Locate the cell with the specified text and output its (X, Y) center coordinate. 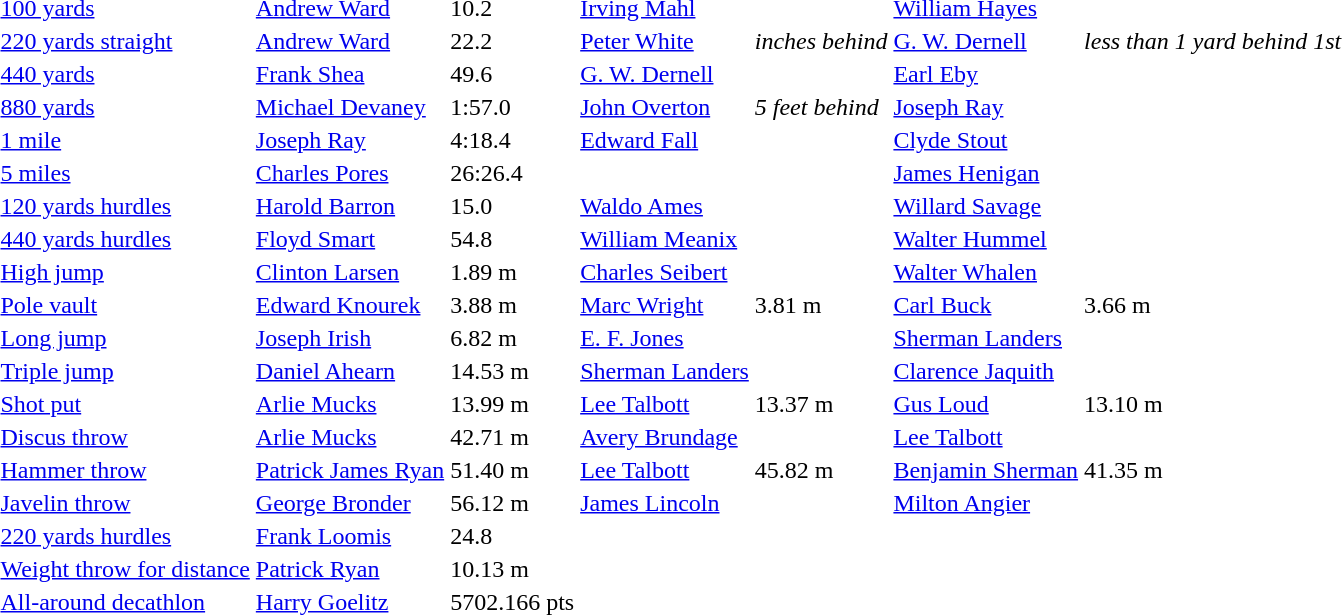
4:18.4 (512, 140)
24.8 (512, 536)
Michael Devaney (350, 107)
Frank Shea (350, 74)
Avery Brundage (665, 437)
26:26.4 (512, 173)
Carl Buck (986, 305)
42.71 m (512, 437)
3.88 m (512, 305)
49.6 (512, 74)
Andrew Ward (350, 41)
10.13 m (512, 569)
Clarence Jaquith (986, 371)
George Bronder (350, 503)
56.12 m (512, 503)
Earl Eby (986, 74)
Patrick Ryan (350, 569)
13.37 m (821, 404)
Harold Barron (350, 206)
Benjamin Sherman (986, 470)
James Henigan (986, 173)
54.8 (512, 239)
Joseph Irish (350, 338)
Waldo Ames (665, 206)
1.89 m (512, 272)
51.40 m (512, 470)
Charles Pores (350, 173)
Daniel Ahearn (350, 371)
John Overton (665, 107)
14.53 m (512, 371)
Milton Angier (986, 503)
Edward Fall (665, 140)
22.2 (512, 41)
Walter Hummel (986, 239)
James Lincoln (665, 503)
5 feet behind (821, 107)
13.99 m (512, 404)
Clinton Larsen (350, 272)
1:57.0 (512, 107)
Clyde Stout (986, 140)
Walter Whalen (986, 272)
E. F. Jones (665, 338)
6.82 m (512, 338)
15.0 (512, 206)
Frank Loomis (350, 536)
Gus Loud (986, 404)
Peter White (665, 41)
William Meanix (665, 239)
Marc Wright (665, 305)
Patrick James Ryan (350, 470)
3.81 m (821, 305)
Floyd Smart (350, 239)
45.82 m (821, 470)
Edward Knourek (350, 305)
Charles Seibert (665, 272)
inches behind (821, 41)
Willard Savage (986, 206)
